Extract the [x, y] coordinate from the center of the cell holding the provided text.  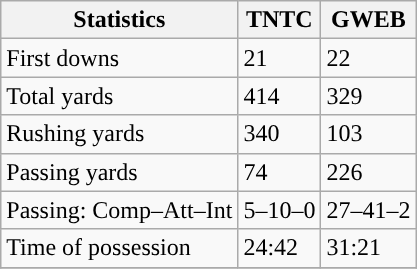
31:21 [368, 248]
27–41–2 [368, 210]
Passing: Comp–Att–Int [120, 210]
329 [368, 96]
414 [280, 96]
GWEB [368, 20]
5–10–0 [280, 210]
340 [280, 134]
226 [368, 172]
21 [280, 58]
Passing yards [120, 172]
TNTC [280, 20]
Total yards [120, 96]
First downs [120, 58]
22 [368, 58]
74 [280, 172]
103 [368, 134]
Rushing yards [120, 134]
24:42 [280, 248]
Statistics [120, 20]
Time of possession [120, 248]
